Return the (x, y) coordinate for the center point of the cell that contains the specified text.  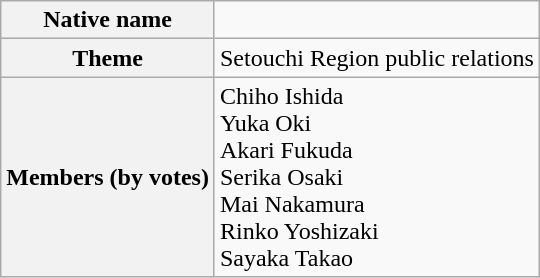
Chiho IshidaYuka OkiAkari FukudaSerika OsakiMai NakamuraRinko YoshizakiSayaka Takao (376, 177)
Native name (108, 20)
Members (by votes) (108, 177)
Theme (108, 58)
Setouchi Region public relations (376, 58)
